Find where the given text appears and provide that cell's center as [x, y] coordinate. 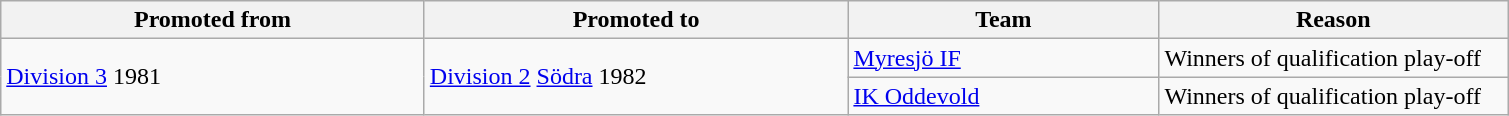
Promoted to [636, 20]
Promoted from [213, 20]
Division 2 Södra 1982 [636, 77]
Team [1004, 20]
IK Oddevold [1004, 96]
Reason [1334, 20]
Division 3 1981 [213, 77]
Myresjö IF [1004, 58]
